Return the [X, Y] coordinate for the center point of the cell that contains the specified text.  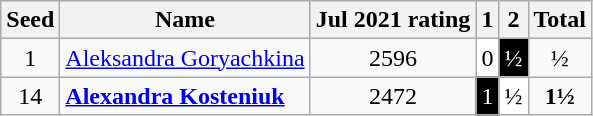
Jul 2021 rating [393, 20]
Total [560, 20]
2596 [393, 58]
1½ [560, 96]
2 [514, 20]
Aleksandra Goryachkina [185, 58]
2472 [393, 96]
Name [185, 20]
Seed [30, 20]
Alexandra Kosteniuk [185, 96]
14 [30, 96]
0 [488, 58]
